Find where the given text appears and provide that cell's center as (x, y) coordinate. 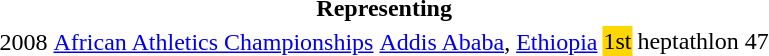
heptathlon (688, 41)
1st (618, 41)
